Detect which cell encompasses the target text, then output its (x, y) center coordinate. 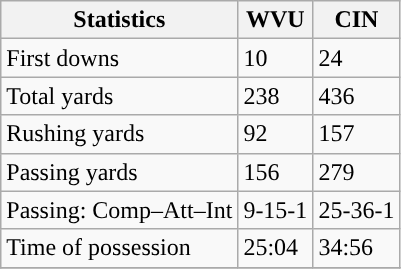
Passing yards (120, 172)
First downs (120, 58)
Passing: Comp–Att–Int (120, 210)
279 (356, 172)
10 (276, 58)
CIN (356, 20)
Total yards (120, 96)
Rushing yards (120, 134)
25:04 (276, 248)
9-15-1 (276, 210)
92 (276, 134)
238 (276, 96)
157 (356, 134)
Statistics (120, 20)
25-36-1 (356, 210)
436 (356, 96)
24 (356, 58)
156 (276, 172)
WVU (276, 20)
Time of possession (120, 248)
34:56 (356, 248)
